Extract the (x, y) coordinate from the center of the cell holding the provided text.  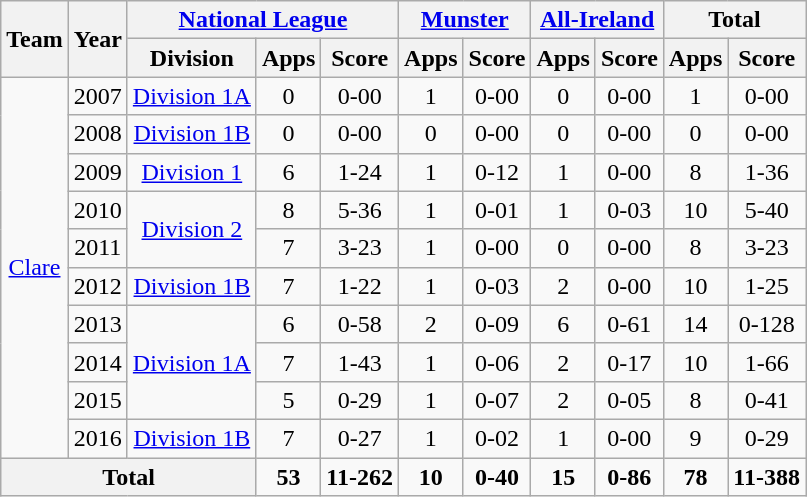
15 (563, 477)
5 (288, 400)
Year (98, 39)
0-58 (360, 324)
2007 (98, 96)
0-05 (629, 400)
Munster (465, 20)
Division 1 (192, 172)
All-Ireland (597, 20)
2015 (98, 400)
0-61 (629, 324)
0-12 (497, 172)
0-02 (497, 438)
53 (288, 477)
2009 (98, 172)
0-07 (497, 400)
2011 (98, 248)
0-40 (497, 477)
14 (695, 324)
Division 2 (192, 229)
5-40 (767, 210)
1-66 (767, 362)
0-128 (767, 324)
1-25 (767, 286)
2013 (98, 324)
0-86 (629, 477)
5-36 (360, 210)
1-22 (360, 286)
0-17 (629, 362)
2012 (98, 286)
Division (192, 58)
Clare (35, 268)
1-36 (767, 172)
78 (695, 477)
11-388 (767, 477)
National League (262, 20)
11-262 (360, 477)
0-06 (497, 362)
2014 (98, 362)
0-01 (497, 210)
2016 (98, 438)
Team (35, 39)
0-41 (767, 400)
0-27 (360, 438)
2008 (98, 134)
0-09 (497, 324)
9 (695, 438)
1-24 (360, 172)
2010 (98, 210)
1-43 (360, 362)
